Locate the cell with the specified text and output its (x, y) center coordinate. 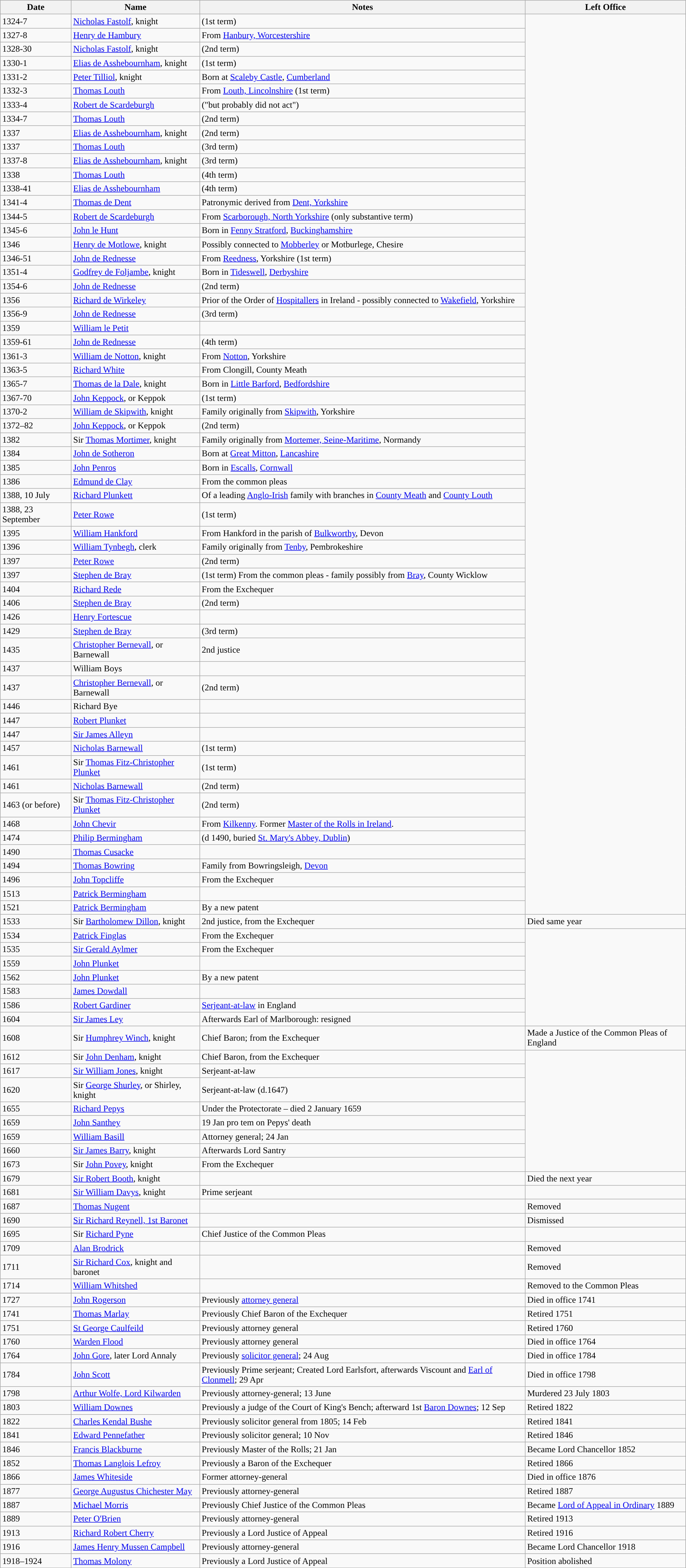
1457 (36, 748)
1608 (36, 1038)
Previously Master of the Rolls; 21 Jan (362, 1449)
1562 (36, 977)
2nd justice (362, 650)
1382 (36, 440)
1496 (36, 879)
Thomas de la Dale, knight (136, 384)
1372–82 (36, 426)
1446 (36, 706)
1751 (36, 1328)
From Reedness, Yorkshire (1st term) (362, 258)
1328-30 (36, 49)
Richard Bye (136, 706)
1333-4 (36, 105)
1916 (36, 1547)
Chief Baron, from the Exchequer (362, 1057)
1406 (36, 603)
1559 (36, 963)
Richard Rede (136, 589)
1889 (36, 1519)
John Scott (136, 1374)
Chief Justice of the Common Pleas (362, 1234)
Born in Escalls, Cornwall (362, 468)
Henry de Hambury (136, 35)
Sir James Alleyn (136, 734)
1714 (36, 1286)
1370-2 (36, 412)
Previously Prime serjeant; Created Lord Earlsfort, afterwards Viscount and Earl of Clonmell; 29 Apr (362, 1374)
1396 (36, 547)
1887 (36, 1505)
Notes (362, 7)
Retired 1822 (605, 1407)
Afterwards Lord Santry (362, 1151)
1604 (36, 1019)
1913 (36, 1533)
Sir Robert Booth, knight (136, 1178)
1351-4 (36, 272)
Sir Richard Pyne (136, 1234)
John Gore, later Lord Annaly (136, 1355)
Richard Plunkett (136, 495)
Born in Tideswell, Derbyshire (362, 272)
1681 (36, 1192)
1612 (36, 1057)
Warden Flood (136, 1342)
Retired 1916 (605, 1533)
William Basill (136, 1136)
1918–1924 (36, 1561)
1324-7 (36, 21)
1534 (36, 936)
St George Caulfeild (136, 1328)
Sir Thomas Mortimer, knight (136, 440)
Died the next year (605, 1178)
1521 (36, 908)
1490 (36, 852)
Died in office 1784 (605, 1355)
William de Skipwith, knight (136, 412)
Retired 1866 (605, 1463)
John Santhey (136, 1122)
1690 (36, 1220)
Sir John Povey, knight (136, 1165)
James Henry Mussen Campbell (136, 1547)
From Scarborough, North Yorkshire (only substantive term) (362, 217)
1468 (36, 824)
1841 (36, 1435)
1359-61 (36, 342)
(d 1490, buried St. Mary's Abbey, Dublin) (362, 838)
William de Notton, knight (136, 356)
1365-7 (36, 384)
From Notton, Yorkshire (362, 356)
1395 (36, 533)
Afterwards Earl of Marlborough: resigned (362, 1019)
1655 (36, 1108)
1367-70 (36, 398)
Became Lord Chancellor 1918 (605, 1547)
1760 (36, 1342)
Previously a judge of the Court of King's Bench; afterward 1st Baron Downes; 12 Sep (362, 1407)
Family originally from Skipwith, Yorkshire (362, 412)
Of a leading Anglo-Irish family with branches in County Meath and County Louth (362, 495)
John de Sotheron (136, 454)
Philip Bermingham (136, 838)
Sir Bartholomew Dillon, knight (136, 922)
1346 (36, 244)
1846 (36, 1449)
Former attorney-general (362, 1477)
1337-8 (36, 161)
Thomas Molony (136, 1561)
1331-2 (36, 77)
Born at Scaleby Castle, Cumberland (362, 77)
1513 (36, 894)
1354-6 (36, 286)
Elias de Asshebournham (136, 189)
From Louth, Lincolnshire (1st term) (362, 91)
James Whiteside (136, 1477)
1388, 23 September (36, 514)
Previously attorney-general; 13 June (362, 1394)
Thomas Bowring (136, 866)
1327-8 (36, 35)
Sir William Davys, knight (136, 1192)
1617 (36, 1071)
1535 (36, 949)
Sir Richard Cox, knight and baronet (136, 1267)
Retired 1751 (605, 1314)
Thomas Marlay (136, 1314)
From Clongill, County Meath (362, 370)
Previously solicitor general; 24 Aug (362, 1355)
John Rogerson (136, 1300)
1361-3 (36, 356)
Peter O'Brien (136, 1519)
From the common pleas (362, 482)
1341-4 (36, 203)
Sir William Jones, knight (136, 1071)
William Hankford (136, 533)
Prior of the Order of Hospitallers in Ireland - possibly connected to Wakefield, Yorkshire (362, 300)
Under the Protectorate – died 2 January 1659 (362, 1108)
19 Jan pro tem on Pepys' death (362, 1122)
Sir James Barry, knight (136, 1151)
Died in office 1764 (605, 1342)
Previously solicitor general; 10 Nov (362, 1435)
1330-1 (36, 63)
Peter Tilliol, knight (136, 77)
1687 (36, 1206)
1877 (36, 1491)
Robert Plunket (136, 720)
1386 (36, 482)
Dismissed (605, 1220)
1463 (or before) (36, 805)
1345-6 (36, 230)
Thomas Nugent (136, 1206)
Henry Fortescue (136, 617)
William le Petit (136, 328)
1741 (36, 1314)
Edward Pennefather (136, 1435)
Retired 1913 (605, 1519)
Serjeant-at-law in England (362, 1005)
Robert Gardiner (136, 1005)
1384 (36, 454)
Previously Chief Justice of the Common Pleas (362, 1505)
Sir Humphrey Winch, knight (136, 1038)
1385 (36, 468)
1332-3 (36, 91)
2nd justice, from the Exchequer (362, 922)
Prime serjeant (362, 1192)
John Penros (136, 468)
1583 (36, 991)
1429 (36, 631)
From Kilkenny. Former Master of the Rolls in Ireland. (362, 824)
Francis Blackburne (136, 1449)
1334-7 (36, 119)
Became Lord Chancellor 1852 (605, 1449)
Charles Kendal Bushe (136, 1421)
Thomas Cusacke (136, 852)
Arthur Wolfe, Lord Kilwarden (136, 1394)
1709 (36, 1248)
William Boys (136, 669)
Thomas de Dent (136, 203)
Godfrey de Foljambe, knight (136, 272)
John Topcliffe (136, 879)
Serjeant-at-law (362, 1071)
Possibly connected to Mobberley or Motburlege, Chesire (362, 244)
(1st term) From the common pleas - family possibly from Bray, County Wicklow (362, 575)
Family from Bowringsleigh, Devon (362, 866)
From Hanbury, Worcestershire (362, 35)
Richard de Wirkeley (136, 300)
James Dowdall (136, 991)
Born at Great Mitton, Lancashire (362, 454)
Sir George Shurley, or Shirley, knight (136, 1090)
1359 (36, 328)
Name (136, 7)
Made a Justice of the Common Pleas of England (605, 1038)
Sir Gerald Aylmer (136, 949)
1803 (36, 1407)
1533 (36, 922)
1586 (36, 1005)
Sir Richard Reynell, 1st Baronet (136, 1220)
1346-51 (36, 258)
Retired 1887 (605, 1491)
Born in Little Barford, Bedfordshire (362, 384)
Sir James Ley (136, 1019)
Sir John Denham, knight (136, 1057)
("but probably did not act") (362, 105)
Henry de Motlowe, knight (136, 244)
Died same year (605, 922)
Date (36, 7)
Retired 1846 (605, 1435)
1435 (36, 650)
1344-5 (36, 217)
William Downes (136, 1407)
1798 (36, 1394)
John Chevir (136, 824)
Died in office 1876 (605, 1477)
From Hankford in the parish of Bulkworthy, Devon (362, 533)
Attorney general; 24 Jan (362, 1136)
Thomas Langlois Lefroy (136, 1463)
1404 (36, 589)
Alan Brodrick (136, 1248)
George Augustus Chichester May (136, 1491)
1727 (36, 1300)
1784 (36, 1374)
Died in office 1741 (605, 1300)
Chief Baron; from the Exchequer (362, 1038)
Murdered 23 July 1803 (605, 1394)
1679 (36, 1178)
Previously Chief Baron of the Exchequer (362, 1314)
1866 (36, 1477)
Died in office 1798 (605, 1374)
Richard Pepys (136, 1108)
Family originally from Mortemer, Seine-Maritime, Normandy (362, 440)
Family originally from Tenby, Pembrokeshire (362, 547)
1426 (36, 617)
Serjeant-at-law (d.1647) (362, 1090)
Richard Robert Cherry (136, 1533)
Became Lord of Appeal in Ordinary 1889 (605, 1505)
1356-9 (36, 314)
1660 (36, 1151)
1852 (36, 1463)
1673 (36, 1165)
Michael Morris (136, 1505)
Left Office (605, 7)
1388, 10 July (36, 495)
1822 (36, 1421)
Previously a Baron of the Exchequer (362, 1463)
1711 (36, 1267)
1363-5 (36, 370)
John le Hunt (136, 230)
Patrick Finglas (136, 936)
1494 (36, 866)
Position abolished (605, 1561)
Retired 1760 (605, 1328)
William Whitshed (136, 1286)
1338 (36, 175)
1338-41 (36, 189)
Edmund de Clay (136, 482)
Richard White (136, 370)
Previously solicitor general from 1805; 14 Feb (362, 1421)
Patronymic derived from Dent, Yorkshire (362, 203)
1620 (36, 1090)
Retired 1841 (605, 1421)
1356 (36, 300)
William Tynbegh, clerk (136, 547)
1695 (36, 1234)
Born in Fenny Stratford, Buckinghamshire (362, 230)
1764 (36, 1355)
1474 (36, 838)
Removed to the Common Pleas (605, 1286)
